Identify which cell holds the provided text, then report its (x, y) central coordinate. 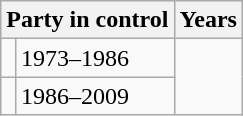
1973–1986 (94, 58)
Years (208, 20)
Party in control (88, 20)
1986–2009 (94, 96)
